Detect which cell encompasses the target text, then output its (X, Y) center coordinate. 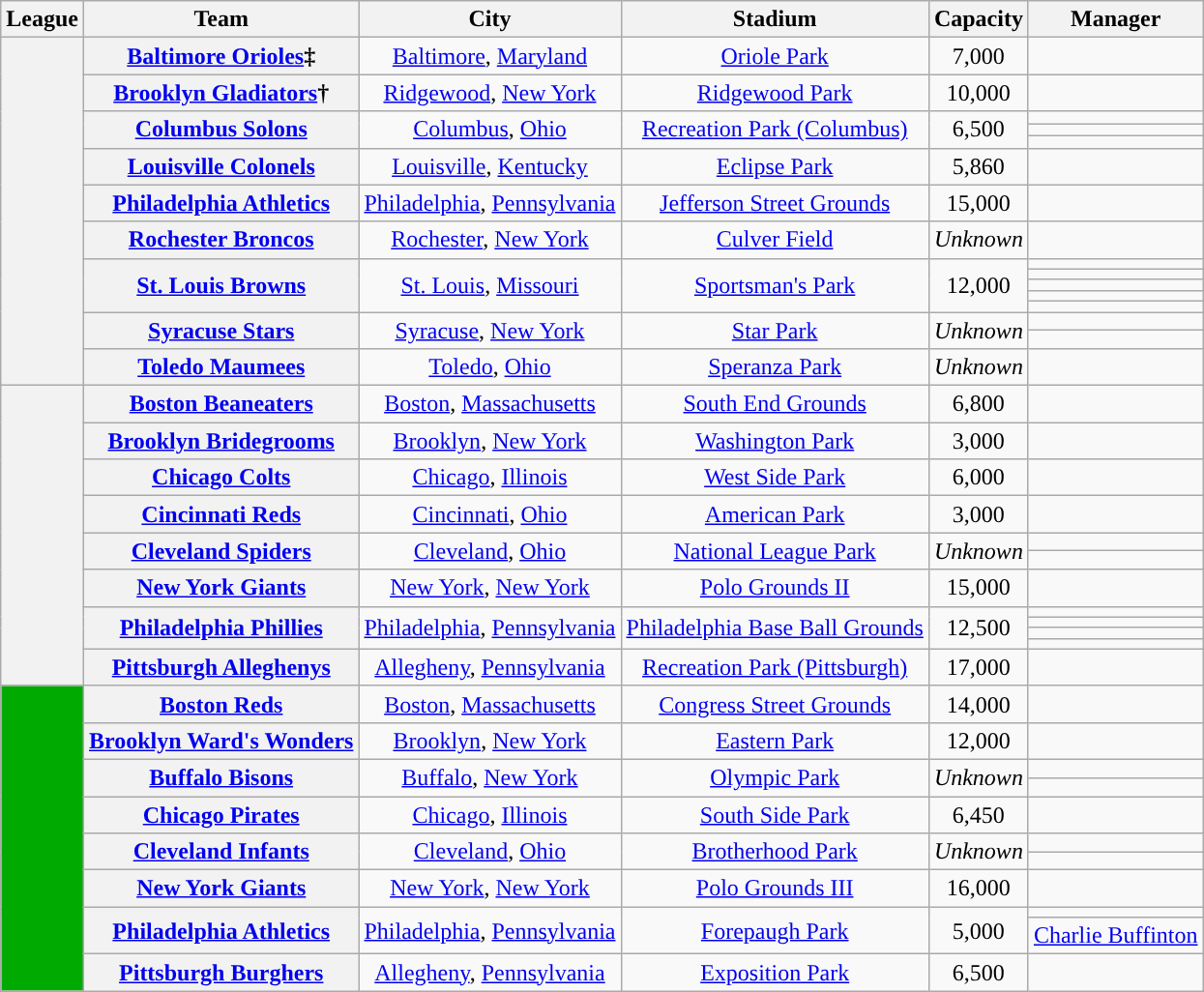
Cincinnati, Ohio (489, 514)
Philadelphia Phillies (220, 627)
Syracuse Stars (220, 330)
St. Louis Browns (220, 284)
Sportsman's Park (775, 284)
Rochester Broncos (220, 240)
Chicago Pirates (220, 815)
American Park (775, 514)
Speranza Park (775, 367)
Columbus Solons (220, 130)
Recreation Park (Columbus) (775, 130)
Congress Street Grounds (775, 704)
St. Louis, Missouri (489, 284)
Cleveland Spiders (220, 551)
Exposition Park (775, 973)
6,800 (979, 404)
Pittsburgh Burghers (220, 973)
Boston Beaneaters (220, 404)
Pittsburgh Alleghenys (220, 667)
Ridgewood, New York (489, 93)
Olympic Park (775, 777)
Ridgewood Park (775, 93)
Baltimore, Maryland (489, 56)
12,500 (979, 627)
Star Park (775, 330)
South End Grounds (775, 404)
Buffalo Bisons (220, 777)
Toledo Maumees (220, 367)
Oriole Park (775, 56)
Polo Grounds II (775, 588)
West Side Park (775, 478)
Syracuse, New York (489, 330)
Eastern Park (775, 741)
Polo Grounds III (775, 889)
Brooklyn Bridegrooms (220, 441)
Columbus, Ohio (489, 130)
Recreation Park (Pittsburgh) (775, 667)
Brooklyn Ward's Wonders (220, 741)
Charlie Buffinton (1116, 936)
Cincinnati Reds (220, 514)
Buffalo, New York (489, 777)
Louisville, Kentucky (489, 166)
16,000 (979, 889)
6,000 (979, 478)
5,000 (979, 930)
Philadelphia Base Ball Grounds (775, 627)
League (43, 19)
Stadium (775, 19)
6,450 (979, 815)
Brotherhood Park (775, 852)
Eclipse Park (775, 166)
Brooklyn Gladiators† (220, 93)
Manager (1116, 19)
7,000 (979, 56)
Boston Reds (220, 704)
Rochester, New York (489, 240)
Toledo, Ohio (489, 367)
Capacity (979, 19)
14,000 (979, 704)
Jefferson Street Grounds (775, 203)
Louisville Colonels (220, 166)
10,000 (979, 93)
Baltimore Orioles‡ (220, 56)
South Side Park (775, 815)
5,860 (979, 166)
Washington Park (775, 441)
City (489, 19)
Chicago Colts (220, 478)
Cleveland Infants (220, 852)
Culver Field (775, 240)
National League Park (775, 551)
17,000 (979, 667)
Forepaugh Park (775, 930)
Team (220, 19)
